Output the (X, Y) coordinate of the center of the cell containing the given text.  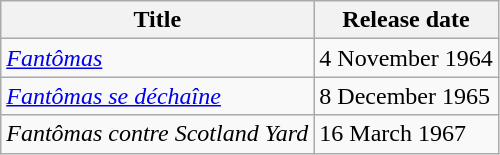
Fantômas se déchaîne (158, 96)
Fantômas contre Scotland Yard (158, 134)
8 December 1965 (406, 96)
Title (158, 20)
Release date (406, 20)
16 March 1967 (406, 134)
Fantômas (158, 58)
4 November 1964 (406, 58)
